Scan for the cell matching the given text and deliver its [x, y] coordinate at center. 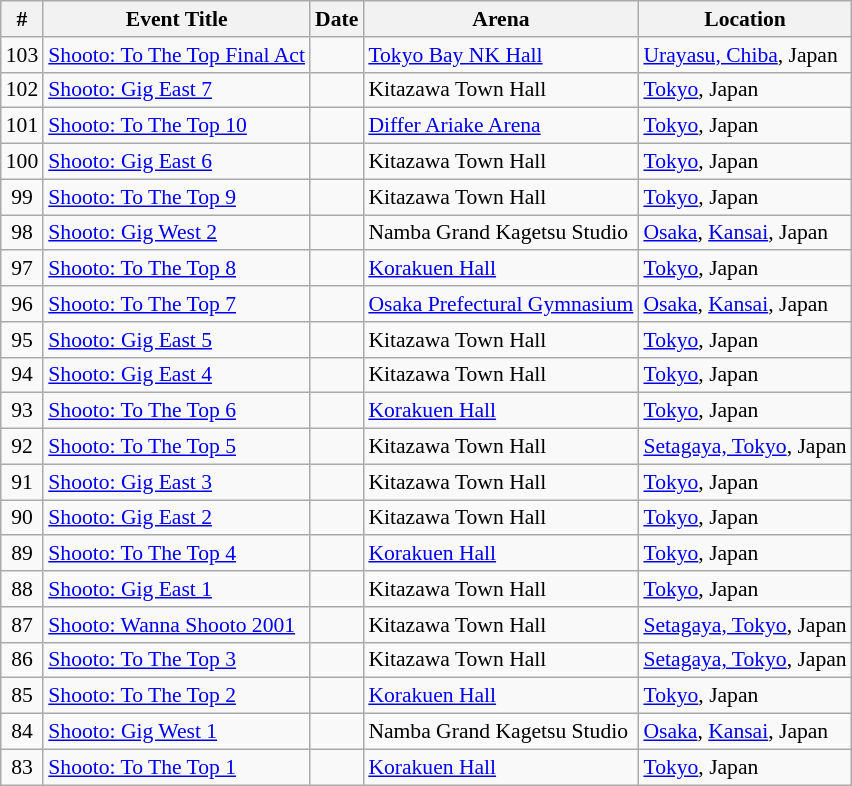
103 [22, 55]
Shooto: Gig West 2 [176, 233]
Shooto: To The Top 3 [176, 660]
89 [22, 554]
Urayasu, Chiba, Japan [744, 55]
86 [22, 660]
99 [22, 197]
87 [22, 625]
93 [22, 411]
102 [22, 90]
84 [22, 732]
101 [22, 126]
88 [22, 589]
Arena [500, 19]
Shooto: To The Top Final Act [176, 55]
Shooto: To The Top 7 [176, 304]
Shooto: To The Top 9 [176, 197]
Shooto: To The Top 10 [176, 126]
Shooto: To The Top 1 [176, 767]
Shooto: To The Top 8 [176, 269]
100 [22, 162]
Shooto: Gig East 7 [176, 90]
Location [744, 19]
Shooto: Gig East 1 [176, 589]
Date [336, 19]
91 [22, 482]
Osaka Prefectural Gymnasium [500, 304]
Shooto: Gig West 1 [176, 732]
Shooto: To The Top 6 [176, 411]
Shooto: To The Top 2 [176, 696]
Shooto: Gig East 4 [176, 375]
Shooto: Gig East 5 [176, 340]
83 [22, 767]
92 [22, 447]
97 [22, 269]
Shooto: To The Top 5 [176, 447]
Shooto: To The Top 4 [176, 554]
Shooto: Wanna Shooto 2001 [176, 625]
# [22, 19]
94 [22, 375]
90 [22, 518]
96 [22, 304]
Tokyo Bay NK Hall [500, 55]
Shooto: Gig East 3 [176, 482]
85 [22, 696]
95 [22, 340]
Shooto: Gig East 2 [176, 518]
Event Title [176, 19]
Differ Ariake Arena [500, 126]
98 [22, 233]
Shooto: Gig East 6 [176, 162]
